Return (X, Y) of the center of cell containing provided text 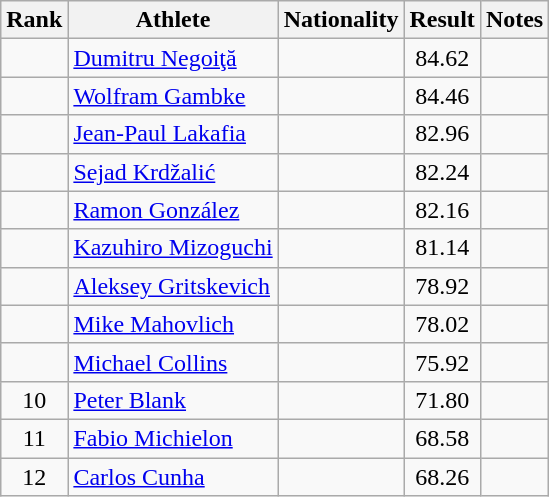
Aleksey Gritskevich (173, 286)
Fabio Michielon (173, 438)
Notes (514, 20)
Athlete (173, 20)
75.92 (442, 362)
Mike Mahovlich (173, 324)
78.92 (442, 286)
Wolfram Gambke (173, 96)
71.80 (442, 400)
84.62 (442, 58)
Michael Collins (173, 362)
68.26 (442, 477)
82.96 (442, 134)
Carlos Cunha (173, 477)
11 (34, 438)
82.24 (442, 172)
Result (442, 20)
78.02 (442, 324)
Kazuhiro Mizoguchi (173, 248)
81.14 (442, 248)
Jean-Paul Lakafia (173, 134)
Peter Blank (173, 400)
Dumitru Negoiţă (173, 58)
12 (34, 477)
82.16 (442, 210)
Sejad Krdžalić (173, 172)
Ramon González (173, 210)
Rank (34, 20)
68.58 (442, 438)
10 (34, 400)
84.46 (442, 96)
Nationality (341, 20)
